Identify which cell holds the provided text, then report its [X, Y] central coordinate. 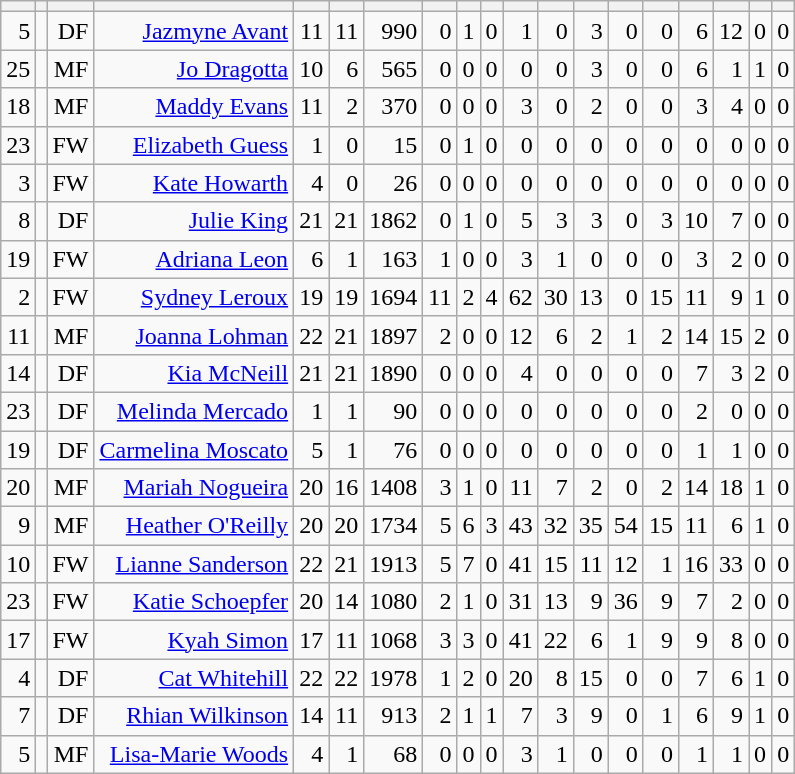
Kia McNeill [194, 373]
Jo Dragotta [194, 69]
Julie King [194, 221]
Heather O'Reilly [194, 526]
Katie Schoepfer [194, 602]
43 [520, 526]
33 [730, 564]
62 [520, 297]
913 [394, 716]
30 [556, 297]
Maddy Evans [194, 107]
1978 [394, 678]
Lianne Sanderson [194, 564]
31 [520, 602]
35 [590, 526]
1408 [394, 488]
26 [394, 183]
1897 [394, 335]
Lisa-Marie Woods [194, 754]
76 [394, 449]
1862 [394, 221]
Rhian Wilkinson [194, 716]
54 [626, 526]
68 [394, 754]
Joanna Lohman [194, 335]
1080 [394, 602]
1694 [394, 297]
990 [394, 31]
163 [394, 259]
1734 [394, 526]
Jazmyne Avant [194, 31]
1890 [394, 373]
Elizabeth Guess [194, 145]
565 [394, 69]
Mariah Nogueira [194, 488]
Kyah Simon [194, 640]
25 [18, 69]
1068 [394, 640]
Cat Whitehill [194, 678]
Carmelina Moscato [194, 449]
32 [556, 526]
1913 [394, 564]
370 [394, 107]
90 [394, 411]
Sydney Leroux [194, 297]
Adriana Leon [194, 259]
36 [626, 602]
Kate Howarth [194, 183]
Melinda Mercado [194, 411]
